Determine the (X, Y) coordinate at the center of the cell enclosing the given text.  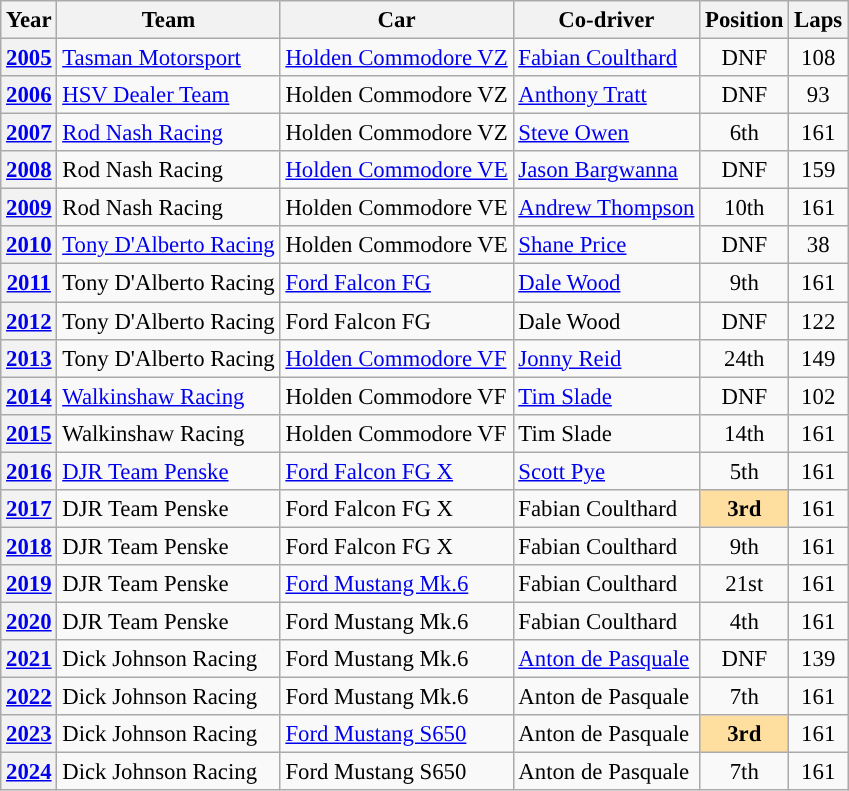
5th (744, 471)
2012 (29, 321)
2020 (29, 621)
38 (818, 245)
Scott Pye (606, 471)
2009 (29, 208)
Co-driver (606, 20)
4th (744, 621)
6th (744, 133)
2023 (29, 734)
2024 (29, 772)
2014 (29, 396)
2006 (29, 95)
2019 (29, 584)
2018 (29, 546)
2022 (29, 697)
2017 (29, 509)
Car (396, 20)
21st (744, 584)
2007 (29, 133)
Jason Bargwanna (606, 170)
2011 (29, 283)
2005 (29, 58)
Andrew Thompson (606, 208)
HSV Dealer Team (168, 95)
2008 (29, 170)
Shane Price (606, 245)
2010 (29, 245)
93 (818, 95)
Laps (818, 20)
2015 (29, 433)
149 (818, 358)
2013 (29, 358)
122 (818, 321)
108 (818, 58)
Jonny Reid (606, 358)
2016 (29, 471)
159 (818, 170)
139 (818, 659)
10th (744, 208)
Anthony Tratt (606, 95)
Team (168, 20)
102 (818, 396)
Position (744, 20)
24th (744, 358)
2021 (29, 659)
Steve Owen (606, 133)
Tasman Motorsport (168, 58)
14th (744, 433)
Year (29, 20)
